Detect which cell encompasses the target text, then output its [x, y] center coordinate. 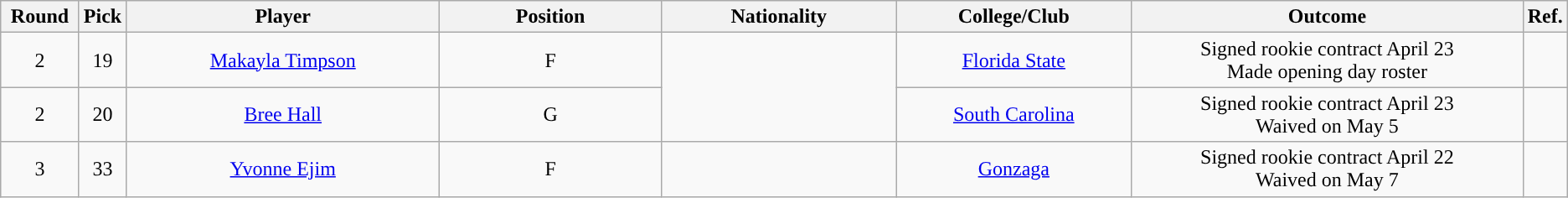
Makayla Timpson [283, 60]
Gonzaga [1014, 169]
Player [283, 17]
Signed rookie contract April 23Made opening day roster [1328, 60]
Ref. [1545, 17]
Pick [102, 17]
G [551, 114]
Nationality [779, 17]
Outcome [1328, 17]
Position [551, 17]
33 [102, 169]
Signed rookie contract April 22Waived on May 7 [1328, 169]
Florida State [1014, 60]
Round [40, 17]
College/Club [1014, 17]
19 [102, 60]
Bree Hall [283, 114]
Yvonne Ejim [283, 169]
South Carolina [1014, 114]
20 [102, 114]
Signed rookie contract April 23Waived on May 5 [1328, 114]
3 [40, 169]
